Locate the cell with the specified text and output its (X, Y) center coordinate. 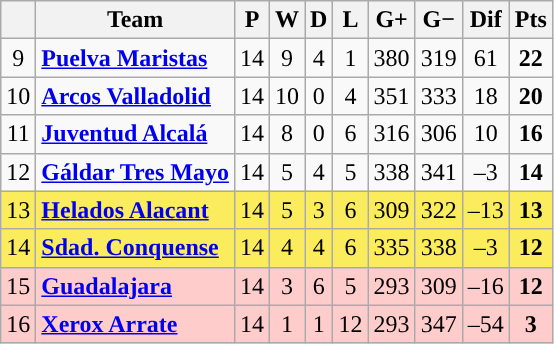
316 (392, 134)
W (288, 20)
D (319, 20)
Team (136, 20)
335 (392, 248)
Gáldar Tres Mayo (136, 172)
322 (438, 210)
L (350, 20)
11 (18, 134)
Guadalajara (136, 286)
Pts (530, 20)
Xerox Arrate (136, 324)
20 (530, 96)
G− (438, 20)
P (252, 20)
–16 (486, 286)
319 (438, 58)
Dif (486, 20)
15 (18, 286)
333 (438, 96)
–13 (486, 210)
380 (392, 58)
Helados Alacant (136, 210)
Arcos Valladolid (136, 96)
61 (486, 58)
Puelva Maristas (136, 58)
347 (438, 324)
Sdad. Conquense (136, 248)
341 (438, 172)
Juventud Alcalá (136, 134)
G+ (392, 20)
18 (486, 96)
8 (288, 134)
22 (530, 58)
–54 (486, 324)
306 (438, 134)
351 (392, 96)
